Extract the (x, y) coordinate from the center of the cell holding the provided text.  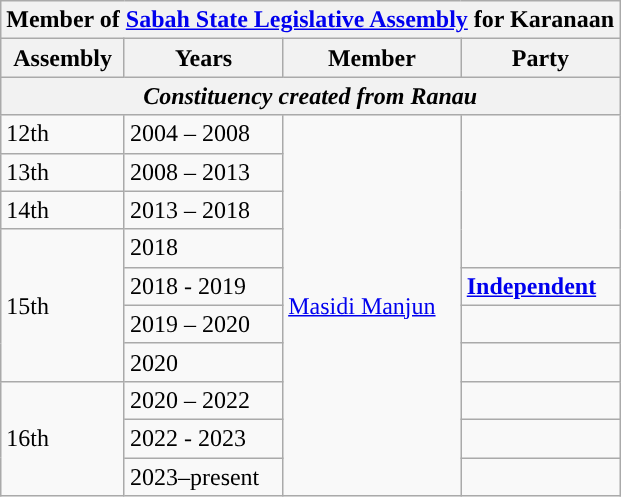
2008 – 2013 (203, 172)
Member (372, 58)
13th (63, 172)
2018 (203, 248)
2013 – 2018 (203, 210)
2022 - 2023 (203, 438)
2004 – 2008 (203, 134)
Assembly (63, 58)
Constituency created from Ranau (310, 96)
Party (540, 58)
Member of Sabah State Legislative Assembly for Karanaan (310, 20)
2019 – 2020 (203, 324)
Independent (540, 286)
16th (63, 438)
2020 – 2022 (203, 400)
2018 - 2019 (203, 286)
Masidi Manjun (372, 306)
2020 (203, 362)
Years (203, 58)
12th (63, 134)
2023–present (203, 477)
15th (63, 305)
14th (63, 210)
